Scan for the cell matching the given text and deliver its [x, y] coordinate at center. 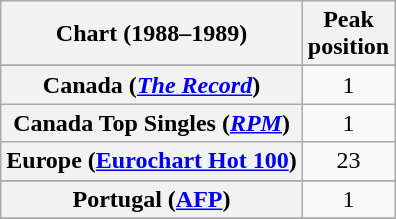
Portugal (AFP) [152, 199]
Canada (The Record) [152, 85]
23 [348, 161]
Peakposition [348, 34]
Chart (1988–1989) [152, 34]
Canada Top Singles (RPM) [152, 123]
Europe (Eurochart Hot 100) [152, 161]
